Search for the cell housing the specified text and yield its [x, y] center coordinate. 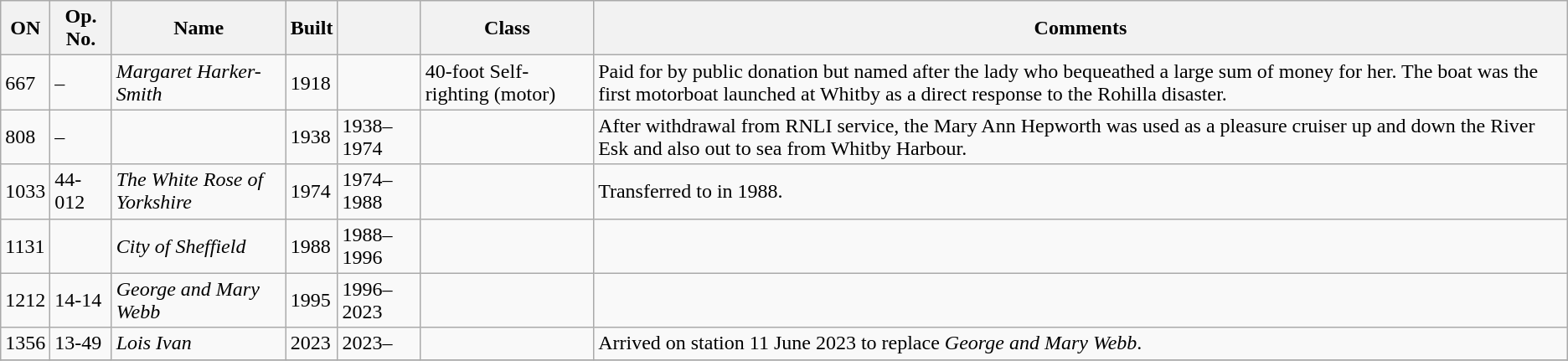
1938–1974 [379, 137]
1988 [312, 246]
1938 [312, 137]
44-012 [80, 191]
Transferred to in 1988. [1081, 191]
Built [312, 28]
The White Rose of Yorkshire [199, 191]
Comments [1081, 28]
George and Mary Webb [199, 300]
1356 [25, 343]
1974 [312, 191]
14-14 [80, 300]
1974–1988 [379, 191]
Margaret Harker-Smith [199, 82]
2023 [312, 343]
808 [25, 137]
1995 [312, 300]
667 [25, 82]
1033 [25, 191]
1918 [312, 82]
City of Sheffield [199, 246]
Arrived on station 11 June 2023 to replace George and Mary Webb. [1081, 343]
Class [507, 28]
ON [25, 28]
2023– [379, 343]
1996–2023 [379, 300]
Op. No. [80, 28]
1131 [25, 246]
1988–1996 [379, 246]
1212 [25, 300]
Name [199, 28]
40-foot Self-righting (motor) [507, 82]
13-49 [80, 343]
Lois Ivan [199, 343]
